Scan for the cell matching the given text and deliver its [x, y] coordinate at center. 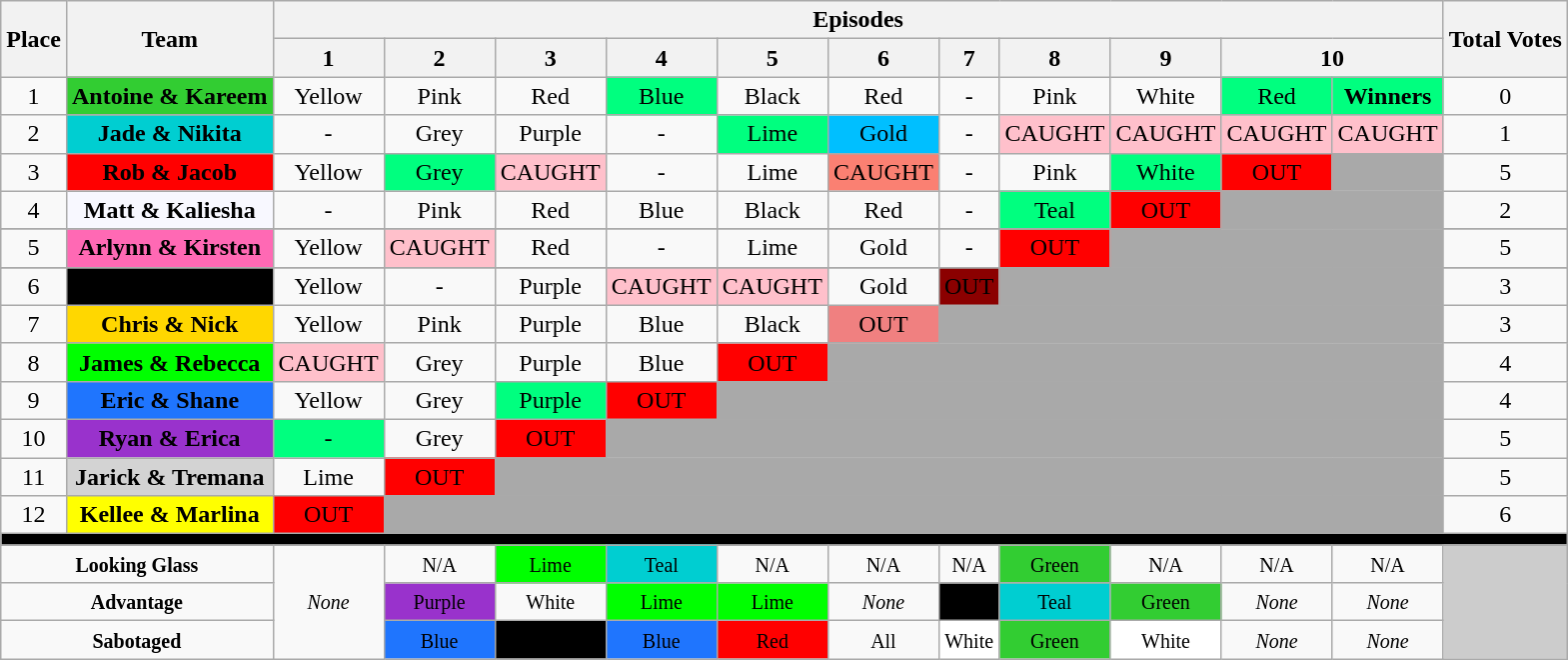
Matt & Kaliesha [170, 210]
0 [1505, 96]
Eric & Shane [170, 400]
Ryan & Erica [170, 438]
Arlynn & Kirsten [170, 248]
Sabotaged [137, 640]
Team [170, 39]
Sabrina & Noelle [170, 286]
Winners [1387, 96]
Chris & Nick [170, 324]
Advantage [137, 602]
Episodes [857, 20]
Total Votes [1505, 39]
Looking Glass [137, 564]
Place [34, 39]
Jarick & Tremana [170, 477]
Rob & Jacob [170, 172]
11 [34, 477]
Jade & Nikita [170, 134]
All [883, 640]
12 [34, 515]
James & Rebecca [170, 362]
Antoine & Kareem [170, 96]
Kellee & Marlina [170, 515]
